From the cell containing the given text, extract its center point as [X, Y] coordinate. 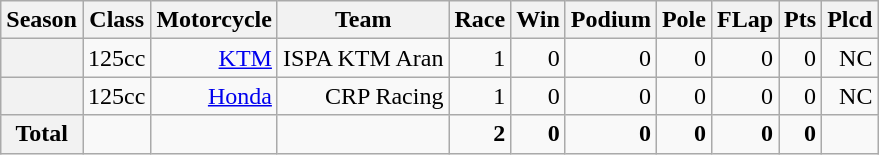
KTM [214, 58]
Motorcycle [214, 20]
Plcd [850, 20]
Podium [610, 20]
FLap [744, 20]
Total [42, 134]
CRP Racing [363, 96]
Race [480, 20]
Team [363, 20]
Season [42, 20]
2 [480, 134]
ISPA KTM Aran [363, 58]
Class [116, 20]
Pole [684, 20]
Honda [214, 96]
Pts [800, 20]
Win [538, 20]
